Detect which cell encompasses the target text, then output its [x, y] center coordinate. 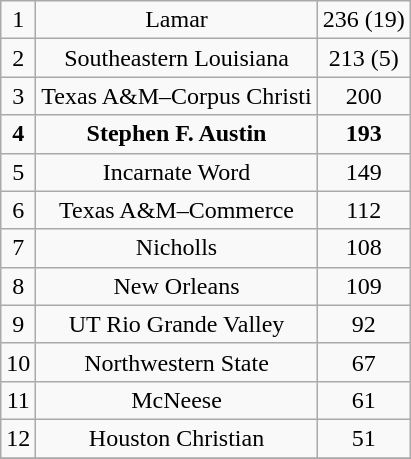
61 [364, 400]
51 [364, 438]
Stephen F. Austin [176, 134]
Incarnate Word [176, 172]
1 [18, 20]
Nicholls [176, 248]
Southeastern Louisiana [176, 58]
112 [364, 210]
109 [364, 286]
McNeese [176, 400]
10 [18, 362]
213 (5) [364, 58]
Texas A&M–Corpus Christi [176, 96]
Texas A&M–Commerce [176, 210]
4 [18, 134]
9 [18, 324]
Houston Christian [176, 438]
236 (19) [364, 20]
8 [18, 286]
2 [18, 58]
200 [364, 96]
92 [364, 324]
7 [18, 248]
67 [364, 362]
108 [364, 248]
193 [364, 134]
UT Rio Grande Valley [176, 324]
3 [18, 96]
149 [364, 172]
11 [18, 400]
6 [18, 210]
New Orleans [176, 286]
12 [18, 438]
5 [18, 172]
Northwestern State [176, 362]
Lamar [176, 20]
